From the cell containing the given text, extract its center point as [x, y] coordinate. 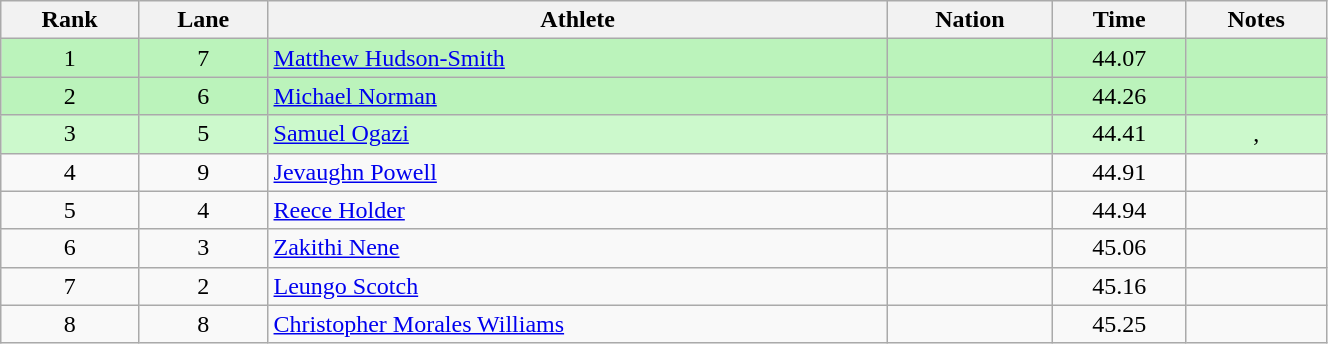
1 [70, 58]
Zakithi Nene [578, 248]
Michael Norman [578, 96]
, [1256, 134]
Leungo Scotch [578, 286]
Rank [70, 20]
Athlete [578, 20]
44.26 [1119, 96]
Samuel Ogazi [578, 134]
45.25 [1119, 324]
Reece Holder [578, 210]
44.41 [1119, 134]
44.91 [1119, 172]
44.07 [1119, 58]
Nation [970, 20]
45.16 [1119, 286]
Christopher Morales Williams [578, 324]
9 [204, 172]
Matthew Hudson-Smith [578, 58]
Lane [204, 20]
Time [1119, 20]
Jevaughn Powell [578, 172]
44.94 [1119, 210]
Notes [1256, 20]
45.06 [1119, 248]
